Extract the (X, Y) coordinate from the center of the cell holding the provided text.  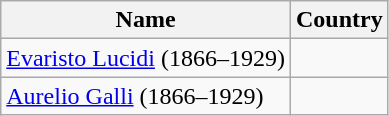
Aurelio Galli (1866–1929) (146, 96)
Evaristo Lucidi (1866–1929) (146, 58)
Country (339, 20)
Name (146, 20)
